Extract the (x, y) coordinate from the center of the cell holding the provided text.  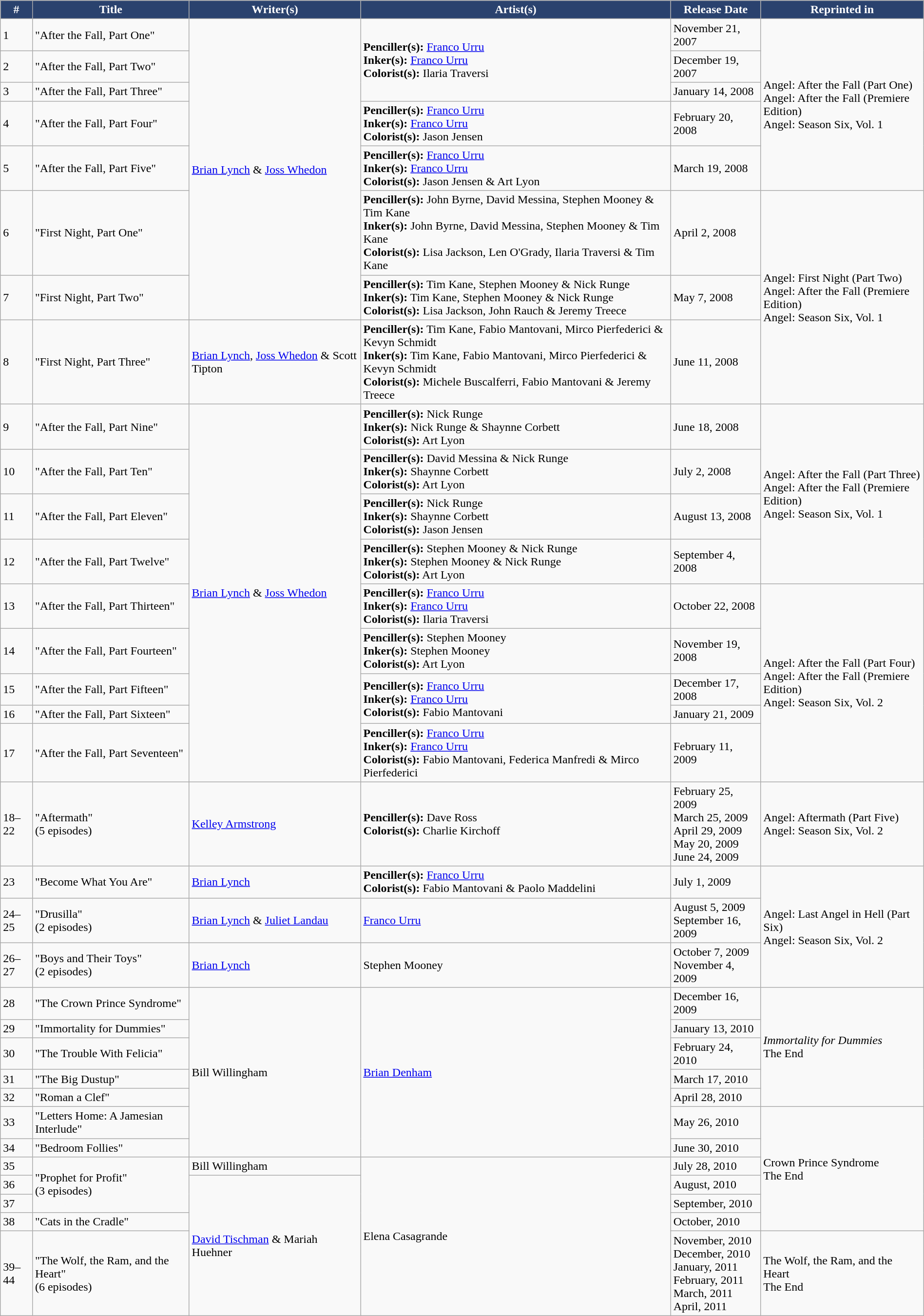
"After the Fall, Part Twelve" (111, 561)
"The Trouble With Felicia" (111, 1054)
Crown Prince SyndromeThe End (842, 1169)
"After the Fall, Part One" (111, 35)
24–25 (17, 920)
"After the Fall, Part Thirteen" (111, 606)
29 (17, 1028)
39–44 (17, 1273)
Angel: Aftermath (Part Five)Angel: Season Six, Vol. 2 (842, 824)
"After the Fall, Part Seventeen" (111, 753)
Kelley Armstrong (275, 824)
"After the Fall, Part Fifteen" (111, 689)
"After the Fall, Part Nine" (111, 426)
6 (17, 233)
Penciller(s): Franco UrruInker(s): Franco UrruColorist(s): Jason Jensen (516, 123)
June 18, 2008 (715, 426)
June 11, 2008 (715, 362)
The Wolf, the Ram, and the HeartThe End (842, 1273)
"After the Fall, Part Two" (111, 66)
18–22 (17, 824)
5 (17, 168)
Brian Lynch & Juliet Landau (275, 920)
August, 2010 (715, 1185)
36 (17, 1185)
26–27 (17, 965)
July 28, 2010 (715, 1166)
Brian Denham (516, 1072)
17 (17, 753)
"The Big Dustup" (111, 1079)
October, 2010 (715, 1222)
June 30, 2010 (715, 1148)
David Tischman & Mariah Huehner (275, 1246)
2 (17, 66)
33 (17, 1122)
"First Night, Part One" (111, 233)
Stephen Mooney (516, 965)
Penciller(s): Franco UrruInker(s): Franco UrruColorist(s): Jason Jensen & Art Lyon (516, 168)
"The Crown Prince Syndrome" (111, 1003)
1 (17, 35)
Artist(s) (516, 10)
30 (17, 1054)
"Immortality for Dummies" (111, 1028)
Penciller(s): Nick RungeInker(s): Nick Runge & Shaynne CorbettColorist(s): Art Lyon (516, 426)
"Boys and Their Toys"(2 episodes) (111, 965)
Penciller(s): Stephen Mooney & Nick RungeInker(s): Stephen Mooney & Nick RungeColorist(s): Art Lyon (516, 561)
"First Night, Part Two" (111, 297)
Elena Casagrande (516, 1236)
Brian Lynch, Joss Whedon & Scott Tipton (275, 362)
March 17, 2010 (715, 1079)
December 19, 2007 (715, 66)
February 25, 2009March 25, 2009April 29, 2009May 20, 2009June 24, 2009 (715, 824)
"The Wolf, the Ram, and the Heart"(6 episodes) (111, 1273)
11 (17, 516)
Penciller(s): Stephen MooneyInker(s): Stephen MooneyColorist(s): Art Lyon (516, 651)
"Prophet for Profit"(3 episodes) (111, 1185)
# (17, 10)
Franco Urru (516, 920)
Penciller(s): Nick RungeInker(s): Shaynne CorbettColorist(s): Jason Jensen (516, 516)
March 19, 2008 (715, 168)
July 1, 2009 (715, 882)
"After the Fall, Part Eleven" (111, 516)
12 (17, 561)
"Roman a Clef" (111, 1097)
July 2, 2008 (715, 471)
Angel: After the Fall (Part Four)Angel: After the Fall (Premiere Edition)Angel: Season Six, Vol. 2 (842, 683)
January 14, 2008 (715, 92)
28 (17, 1003)
August 5, 2009September 16, 2009 (715, 920)
February 11, 2009 (715, 753)
"After the Fall, Part Five" (111, 168)
Angel: After the Fall (Part One)Angel: After the Fall (Premiere Edition)Angel: Season Six, Vol. 1 (842, 105)
Reprinted in (842, 10)
Penciller(s): Franco UrruInker(s): Franco UrruColorist(s): Fabio Mantovani (516, 699)
"After the Fall, Part Ten" (111, 471)
15 (17, 689)
October 22, 2008 (715, 606)
October 7, 2009November 4, 2009 (715, 965)
September, 2010 (715, 1203)
34 (17, 1148)
38 (17, 1222)
13 (17, 606)
Release Date (715, 10)
"After the Fall, Part Four" (111, 123)
9 (17, 426)
Penciller(s): Franco UrruColorist(s): Fabio Mantovani & Paolo Maddelini (516, 882)
January 21, 2009 (715, 715)
10 (17, 471)
February 24, 2010 (715, 1054)
December 16, 2009 (715, 1003)
"Bedroom Follies" (111, 1148)
Angel: After the Fall (Part Three)Angel: After the Fall (Premiere Edition)Angel: Season Six, Vol. 1 (842, 494)
8 (17, 362)
Title (111, 10)
September 4, 2008 (715, 561)
"Become What You Are" (111, 882)
February 20, 2008 (715, 123)
37 (17, 1203)
35 (17, 1166)
April 28, 2010 (715, 1097)
"Drusilla"(2 episodes) (111, 920)
32 (17, 1097)
"First Night, Part Three" (111, 362)
November 19, 2008 (715, 651)
"Letters Home: A Jamesian Interlude" (111, 1122)
Penciller(s): David Messina & Nick RungeInker(s): Shaynne CorbettColorist(s): Art Lyon (516, 471)
April 2, 2008 (715, 233)
14 (17, 651)
"After the Fall, Part Three" (111, 92)
Writer(s) (275, 10)
"Aftermath"(5 episodes) (111, 824)
3 (17, 92)
May 26, 2010 (715, 1122)
"After the Fall, Part Fourteen" (111, 651)
November, 2010December, 2010January, 2011February, 2011March, 2011April, 2011 (715, 1273)
August 13, 2008 (715, 516)
May 7, 2008 (715, 297)
23 (17, 882)
January 13, 2010 (715, 1028)
"Cats in the Cradle" (111, 1222)
Angel: Last Angel in Hell (Part Six)Angel: Season Six, Vol. 2 (842, 927)
4 (17, 123)
16 (17, 715)
"After the Fall, Part Sixteen" (111, 715)
Immortality for DummiesThe End (842, 1047)
7 (17, 297)
November 21, 2007 (715, 35)
Penciller(s): Franco UrruInker(s): Franco UrruColorist(s): Fabio Mantovani, Federica Manfredi & Mirco Pierfederici (516, 753)
Angel: First Night (Part Two)Angel: After the Fall (Premiere Edition)Angel: Season Six, Vol. 1 (842, 297)
December 17, 2008 (715, 689)
Penciller(s): Dave RossColorist(s): Charlie Kirchoff (516, 824)
31 (17, 1079)
